Return [x, y] of the center of cell containing provided text 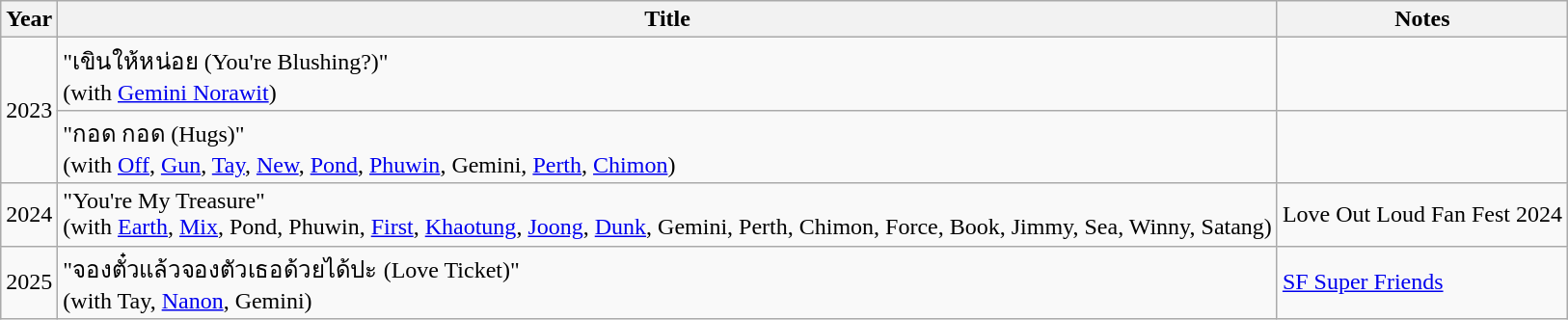
"กอด กอด (Hugs)"(with Off, Gun, Tay, New, Pond, Phuwin, Gemini, Perth, Chimon) [667, 147]
Title [667, 19]
"You're My Treasure"(with Earth, Mix, Pond, Phuwin, First, Khaotung, Joong, Dunk, Gemini, Perth, Chimon, Force, Book, Jimmy, Sea, Winny, Satang) [667, 214]
2025 [29, 282]
2023 [29, 110]
"เขินให้หน่อย (You're Blushing?)"(with Gemini Norawit) [667, 74]
SF Super Friends [1421, 282]
Year [29, 19]
2024 [29, 214]
"จองตั๋วแล้วจองตัวเธอด้วยได้ปะ (Love Ticket)"(with Tay, Nanon, Gemini) [667, 282]
Love Out Loud Fan Fest 2024 [1421, 214]
Notes [1421, 19]
